Locate the cell with the specified text and output its [X, Y] center coordinate. 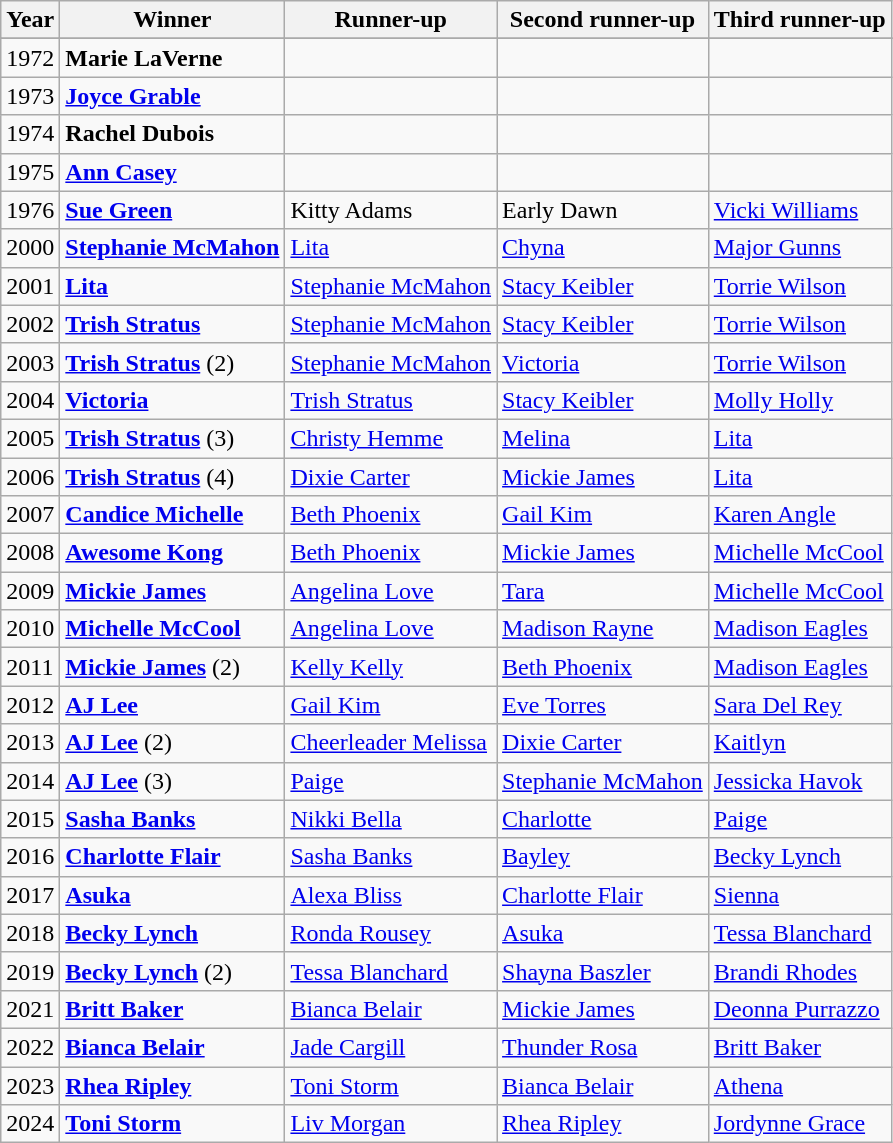
Second runner-up [603, 20]
Christy Hemme [391, 438]
2002 [30, 324]
Year [30, 20]
AJ Lee (2) [172, 743]
Jade Cargill [391, 1047]
2008 [30, 553]
Melina [603, 438]
2007 [30, 515]
Liv Morgan [391, 1124]
Candice Michelle [172, 515]
Mickie James (2) [172, 667]
2010 [30, 629]
Marie LaVerne [172, 58]
Sienna [800, 895]
Trish Stratus (3) [172, 438]
2000 [30, 248]
1974 [30, 134]
Nikki Bella [391, 819]
2024 [30, 1124]
Cheerleader Melissa [391, 743]
2012 [30, 705]
Madison Rayne [603, 629]
Joyce Grable [172, 96]
Bayley [603, 857]
2005 [30, 438]
Tara [603, 591]
Jordynne Grace [800, 1124]
Runner-up [391, 20]
2004 [30, 400]
Trish Stratus (2) [172, 362]
2003 [30, 362]
2017 [30, 895]
Chyna [603, 248]
AJ Lee (3) [172, 781]
2006 [30, 477]
Molly Holly [800, 400]
Eve Torres [603, 705]
2001 [30, 286]
1973 [30, 96]
Brandi Rhodes [800, 971]
2023 [30, 1085]
2009 [30, 591]
2011 [30, 667]
2016 [30, 857]
Ann Casey [172, 172]
Kaitlyn [800, 743]
2022 [30, 1047]
AJ Lee [172, 705]
Early Dawn [603, 210]
Awesome Kong [172, 553]
1976 [30, 210]
2013 [30, 743]
1972 [30, 58]
Sara Del Rey [800, 705]
Kitty Adams [391, 210]
Winner [172, 20]
2014 [30, 781]
1975 [30, 172]
Alexa Bliss [391, 895]
Karen Angle [800, 515]
Deonna Purrazzo [800, 1009]
Rachel Dubois [172, 134]
2018 [30, 933]
Trish Stratus (4) [172, 477]
Kelly Kelly [391, 667]
Becky Lynch (2) [172, 971]
2021 [30, 1009]
Ronda Rousey [391, 933]
Sue Green [172, 210]
2019 [30, 971]
Shayna Baszler [603, 971]
Jessicka Havok [800, 781]
Vicki Williams [800, 210]
2015 [30, 819]
Thunder Rosa [603, 1047]
Third runner-up [800, 20]
Charlotte [603, 819]
Athena [800, 1085]
Major Gunns [800, 248]
